Pinpoint the cell where the given text exists, returning its [x, y] midpoint coordinate. 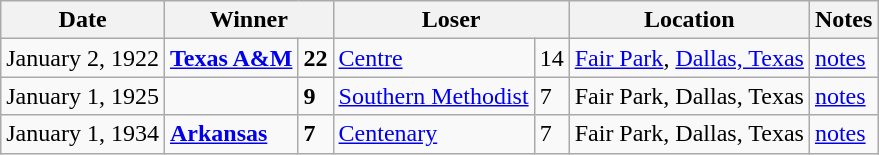
Notes [843, 20]
Arkansas [231, 134]
January 2, 1922 [83, 58]
14 [552, 58]
Loser [451, 20]
Southern Methodist [434, 96]
22 [316, 58]
Date [83, 20]
January 1, 1925 [83, 96]
Texas A&M [231, 58]
Centre [434, 58]
Winner [248, 20]
January 1, 1934 [83, 134]
Centenary [434, 134]
9 [316, 96]
Location [689, 20]
